Search for the cell housing the specified text and yield its (X, Y) center coordinate. 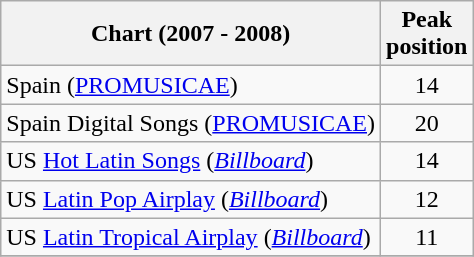
11 (427, 237)
US Latin Pop Airplay (Billboard) (191, 199)
Peakposition (427, 34)
20 (427, 123)
Chart (2007 - 2008) (191, 34)
US Latin Tropical Airplay (Billboard) (191, 237)
Spain Digital Songs (PROMUSICAE) (191, 123)
US Hot Latin Songs (Billboard) (191, 161)
12 (427, 199)
Spain (PROMUSICAE) (191, 85)
